Return the [x, y] coordinate for the center point of the cell that contains the specified text.  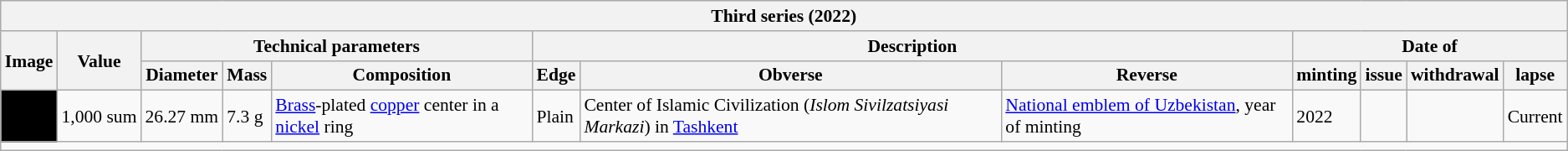
issue [1383, 75]
Plain [555, 116]
Edge [555, 75]
Date of [1429, 46]
Image [29, 60]
Value [99, 60]
Description [912, 46]
Diameter [182, 75]
1,000 sum [99, 116]
Brass-plated copper center in a nickel ring [401, 116]
Reverse [1147, 75]
26.27 mm [182, 116]
Mass [247, 75]
National emblem of Uzbekistan, year of minting [1147, 116]
Current [1535, 116]
7.3 g [247, 116]
Obverse [790, 75]
Technical parameters [337, 46]
Center of Islamic Civilization (Islom Sivilzatsiyasi Markazi) in Tashkent [790, 116]
lapse [1535, 75]
Composition [401, 75]
2022 [1326, 116]
Third series (2022) [784, 16]
withdrawal [1455, 75]
minting [1326, 75]
